Extract the (x, y) coordinate from the center of the cell holding the provided text.  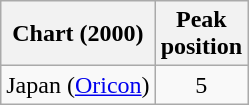
Japan (Oricon) (78, 85)
5 (201, 85)
Peakposition (201, 34)
Chart (2000) (78, 34)
